Identify which cell holds the provided text, then report its [X, Y] central coordinate. 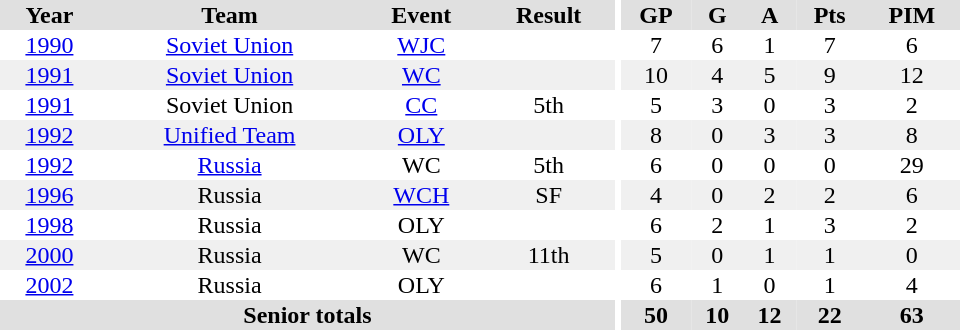
G [717, 15]
A [769, 15]
Senior totals [308, 315]
GP [656, 15]
Unified Team [230, 135]
Pts [830, 15]
Year [50, 15]
29 [912, 165]
PIM [912, 15]
1996 [50, 195]
WCH [421, 195]
22 [830, 315]
Team [230, 15]
1990 [50, 45]
WJC [421, 45]
11th [548, 255]
9 [830, 75]
Event [421, 15]
2002 [50, 285]
CC [421, 105]
1998 [50, 225]
63 [912, 315]
2000 [50, 255]
50 [656, 315]
SF [548, 195]
Result [548, 15]
